Locate the cell with the specified text and output its (x, y) center coordinate. 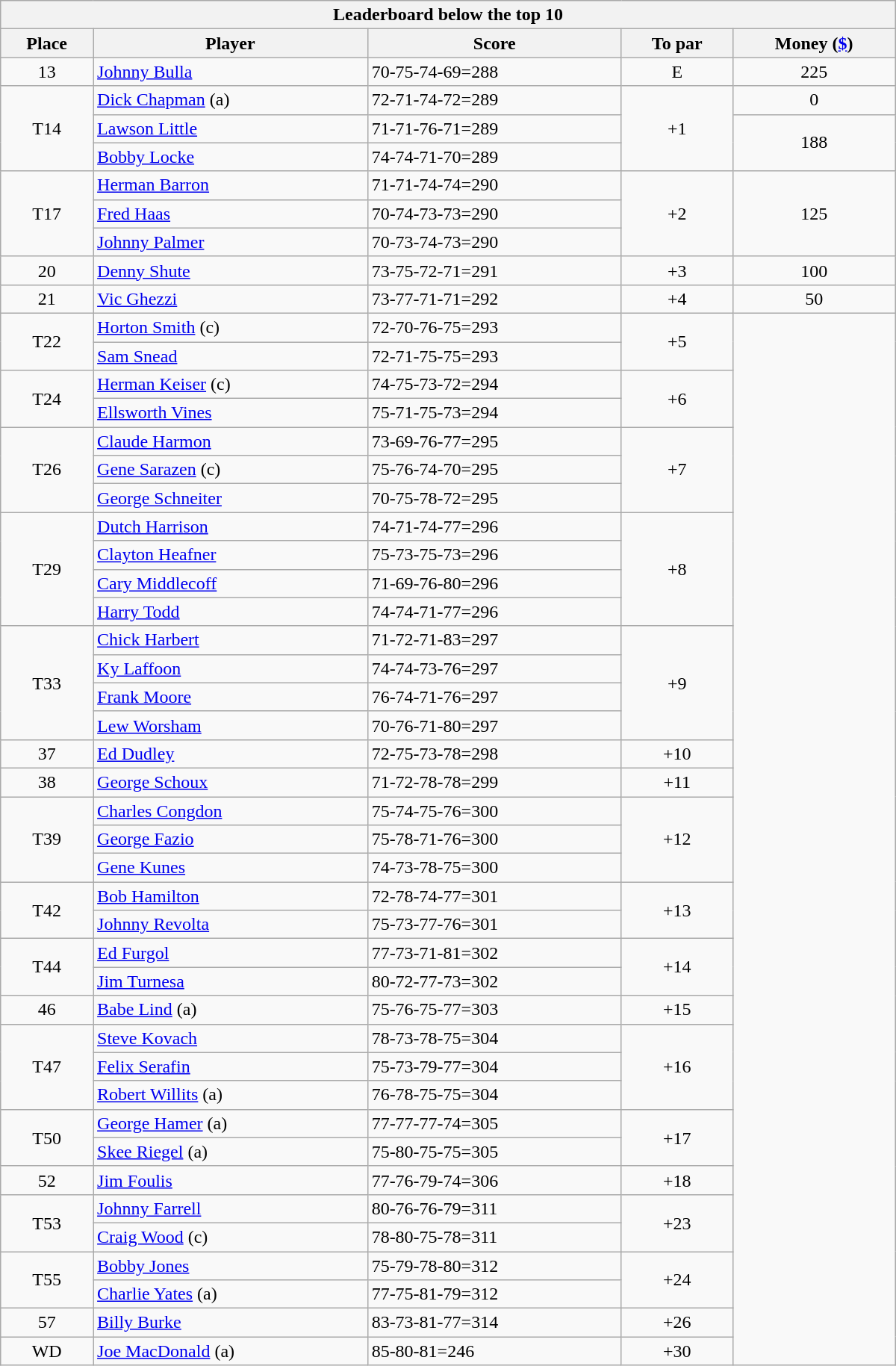
T53 (47, 1223)
Ellsworth Vines (231, 413)
Ed Furgol (231, 953)
Robert Willits (a) (231, 1095)
75-73-77-76=301 (494, 925)
+1 (676, 128)
+8 (676, 569)
T14 (47, 128)
Johnny Bulla (231, 72)
Horton Smith (c) (231, 327)
70-74-73-73=290 (494, 214)
Ky Laffoon (231, 668)
T22 (47, 341)
T17 (47, 214)
+5 (676, 341)
75-79-78-80=312 (494, 1266)
T42 (47, 910)
Vic Ghezzi (231, 299)
Johnny Farrell (231, 1208)
Dutch Harrison (231, 527)
52 (47, 1180)
77-76-79-74=306 (494, 1180)
77-77-77-74=305 (494, 1123)
Bob Hamilton (231, 896)
78-80-75-78=311 (494, 1237)
72-71-75-75=293 (494, 356)
74-74-71-77=296 (494, 612)
Johnny Revolta (231, 925)
20 (47, 270)
T55 (47, 1280)
Jim Foulis (231, 1180)
71-69-76-80=296 (494, 583)
71-72-78-78=299 (494, 782)
+24 (676, 1280)
70-75-74-69=288 (494, 72)
125 (814, 214)
T33 (47, 683)
188 (814, 143)
Steve Kovach (231, 1038)
77-73-71-81=302 (494, 953)
+3 (676, 270)
13 (47, 72)
Skee Riegel (a) (231, 1152)
+2 (676, 214)
71-71-74-74=290 (494, 185)
46 (47, 1010)
21 (47, 299)
Bobby Locke (231, 157)
85-80-81=246 (494, 1351)
Charles Congdon (231, 810)
37 (47, 754)
38 (47, 782)
Babe Lind (a) (231, 1010)
Money ($) (814, 43)
Lawson Little (231, 128)
Player (231, 43)
Gene Kunes (231, 868)
73-77-71-71=292 (494, 299)
George Fazio (231, 839)
Billy Burke (231, 1323)
77-75-81-79=312 (494, 1294)
T50 (47, 1137)
Cary Middlecoff (231, 583)
To par (676, 43)
75-80-75-75=305 (494, 1152)
72-78-74-77=301 (494, 896)
E (676, 72)
50 (814, 299)
Harry Todd (231, 612)
+12 (676, 839)
George Hamer (a) (231, 1123)
Bobby Jones (231, 1266)
80-76-76-79=311 (494, 1208)
+9 (676, 683)
75-71-75-73=294 (494, 413)
+10 (676, 754)
71-71-76-71=289 (494, 128)
Craig Wood (c) (231, 1237)
George Schneiter (231, 498)
Gene Sarazen (c) (231, 470)
70-75-78-72=295 (494, 498)
+16 (676, 1067)
+14 (676, 967)
T39 (47, 839)
Lew Worsham (231, 725)
75-78-71-76=300 (494, 839)
George Schoux (231, 782)
+15 (676, 1010)
78-73-78-75=304 (494, 1038)
70-73-74-73=290 (494, 242)
Felix Serafin (231, 1067)
Joe MacDonald (a) (231, 1351)
Place (47, 43)
T26 (47, 470)
Herman Barron (231, 185)
Frank Moore (231, 697)
Leaderboard below the top 10 (448, 15)
+18 (676, 1180)
Fred Haas (231, 214)
+26 (676, 1323)
72-71-74-72=289 (494, 100)
57 (47, 1323)
Herman Keiser (c) (231, 385)
T29 (47, 569)
Johnny Palmer (231, 242)
73-69-76-77=295 (494, 441)
T47 (47, 1067)
Clayton Heafner (231, 555)
Chick Harbert (231, 640)
75-74-75-76=300 (494, 810)
75-76-74-70=295 (494, 470)
+4 (676, 299)
Score (494, 43)
Jim Turnesa (231, 981)
74-74-71-70=289 (494, 157)
Sam Snead (231, 356)
Denny Shute (231, 270)
76-74-71-76=297 (494, 697)
75-73-79-77=304 (494, 1067)
71-72-71-83=297 (494, 640)
74-73-78-75=300 (494, 868)
100 (814, 270)
74-71-74-77=296 (494, 527)
74-75-73-72=294 (494, 385)
+17 (676, 1137)
75-76-75-77=303 (494, 1010)
Dick Chapman (a) (231, 100)
+6 (676, 399)
+23 (676, 1223)
+30 (676, 1351)
70-76-71-80=297 (494, 725)
72-75-73-78=298 (494, 754)
+13 (676, 910)
+11 (676, 782)
74-74-73-76=297 (494, 668)
T24 (47, 399)
WD (47, 1351)
80-72-77-73=302 (494, 981)
73-75-72-71=291 (494, 270)
225 (814, 72)
75-73-75-73=296 (494, 555)
83-73-81-77=314 (494, 1323)
0 (814, 100)
72-70-76-75=293 (494, 327)
76-78-75-75=304 (494, 1095)
T44 (47, 967)
Charlie Yates (a) (231, 1294)
Claude Harmon (231, 441)
+7 (676, 470)
Ed Dudley (231, 754)
